Scan for the cell matching the given text and deliver its (X, Y) coordinate at center. 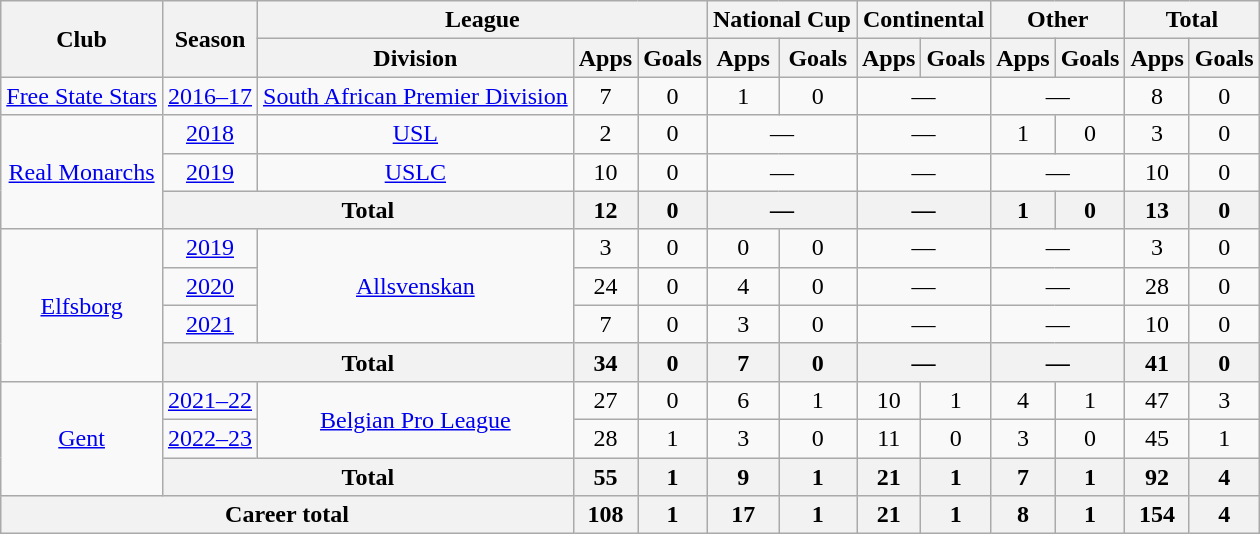
92 (1157, 477)
6 (743, 400)
2 (605, 134)
Allsvenskan (416, 286)
Other (1058, 20)
Division (416, 58)
2020 (210, 286)
154 (1157, 515)
Free State Stars (82, 96)
Season (210, 39)
USL (416, 134)
Club (82, 39)
2018 (210, 134)
2021 (210, 324)
41 (1157, 362)
55 (605, 477)
Gent (82, 438)
2016–17 (210, 96)
17 (743, 515)
2021–22 (210, 400)
South African Premier Division (416, 96)
34 (605, 362)
12 (605, 210)
League (483, 20)
Career total (287, 515)
National Cup (782, 20)
Continental (923, 20)
Elfsborg (82, 305)
USLC (416, 172)
13 (1157, 210)
9 (743, 477)
24 (605, 286)
108 (605, 515)
47 (1157, 400)
11 (888, 438)
27 (605, 400)
45 (1157, 438)
Belgian Pro League (416, 419)
2022–23 (210, 438)
Real Monarchs (82, 172)
